Capture the cell that displays the provided text and extract its [X, Y] central coordinate. 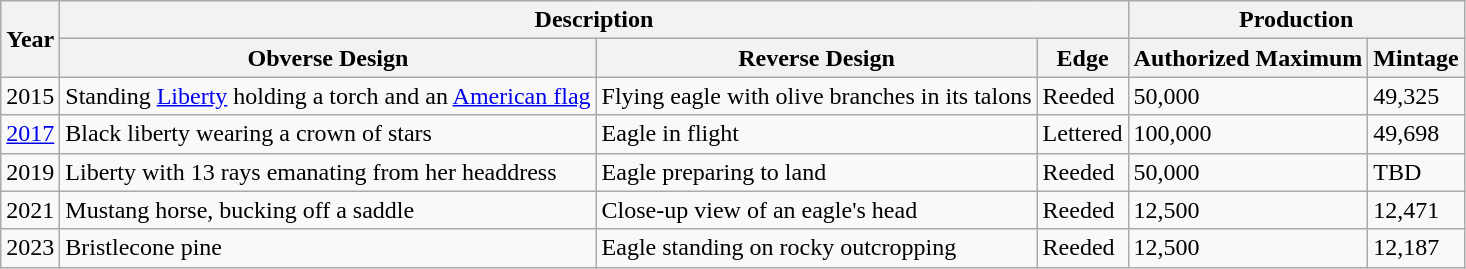
Bristlecone pine [328, 248]
Eagle standing on rocky outcropping [816, 248]
Eagle preparing to land [816, 172]
Lettered [1082, 134]
12,471 [1416, 210]
Mintage [1416, 58]
2021 [30, 210]
Year [30, 39]
Flying eagle with olive branches in its talons [816, 96]
2017 [30, 134]
Close-up view of an eagle's head [816, 210]
12,187 [1416, 248]
Authorized Maximum [1248, 58]
Reverse Design [816, 58]
Mustang horse, bucking off a saddle [328, 210]
Standing Liberty holding a torch and an American flag [328, 96]
2023 [30, 248]
Eagle in flight [816, 134]
49,325 [1416, 96]
Production [1296, 20]
Obverse Design [328, 58]
49,698 [1416, 134]
100,000 [1248, 134]
Liberty with 13 rays emanating from her headdress [328, 172]
2015 [30, 96]
Edge [1082, 58]
Description [594, 20]
Black liberty wearing a crown of stars [328, 134]
TBD [1416, 172]
2019 [30, 172]
